Capture the cell that displays the provided text and extract its (X, Y) central coordinate. 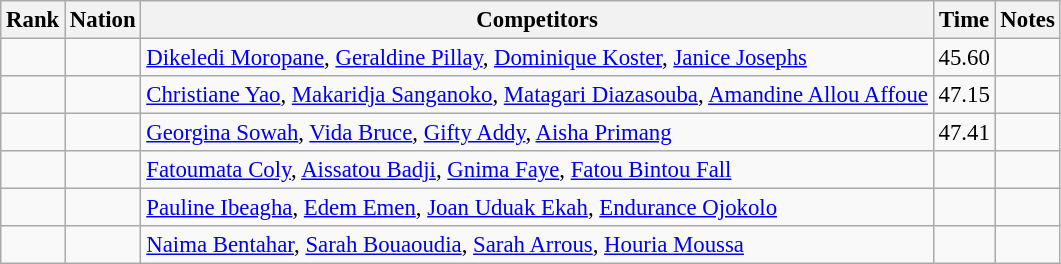
47.41 (964, 133)
Georgina Sowah, Vida Bruce, Gifty Addy, Aisha Primang (537, 133)
45.60 (964, 58)
Time (964, 20)
47.15 (964, 95)
Christiane Yao, Makaridja Sanganoko, Matagari Diazasouba, Amandine Allou Affoue (537, 95)
Naima Bentahar, Sarah Bouaoudia, Sarah Arrous, Houria Moussa (537, 245)
Dikeledi Moropane, Geraldine Pillay, Dominique Koster, Janice Josephs (537, 58)
Rank (33, 20)
Pauline Ibeagha, Edem Emen, Joan Uduak Ekah, Endurance Ojokolo (537, 208)
Nation (103, 20)
Notes (1028, 20)
Competitors (537, 20)
Fatoumata Coly, Aissatou Badji, Gnima Faye, Fatou Bintou Fall (537, 170)
